For the text-containing cell, return its midpoint in (X, Y) coordinate format. 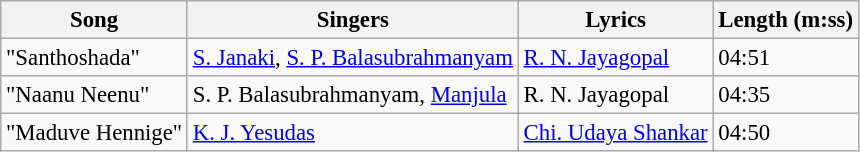
"Maduve Hennige" (94, 133)
04:50 (786, 133)
S. P. Balasubrahmanyam, Manjula (352, 95)
Chi. Udaya Shankar (616, 133)
Lyrics (616, 20)
S. Janaki, S. P. Balasubrahmanyam (352, 58)
"Santhoshada" (94, 58)
04:51 (786, 58)
"Naanu Neenu" (94, 95)
Length (m:ss) (786, 20)
Song (94, 20)
04:35 (786, 95)
K. J. Yesudas (352, 133)
Singers (352, 20)
